Find where the given text appears and provide that cell's center as (X, Y) coordinate. 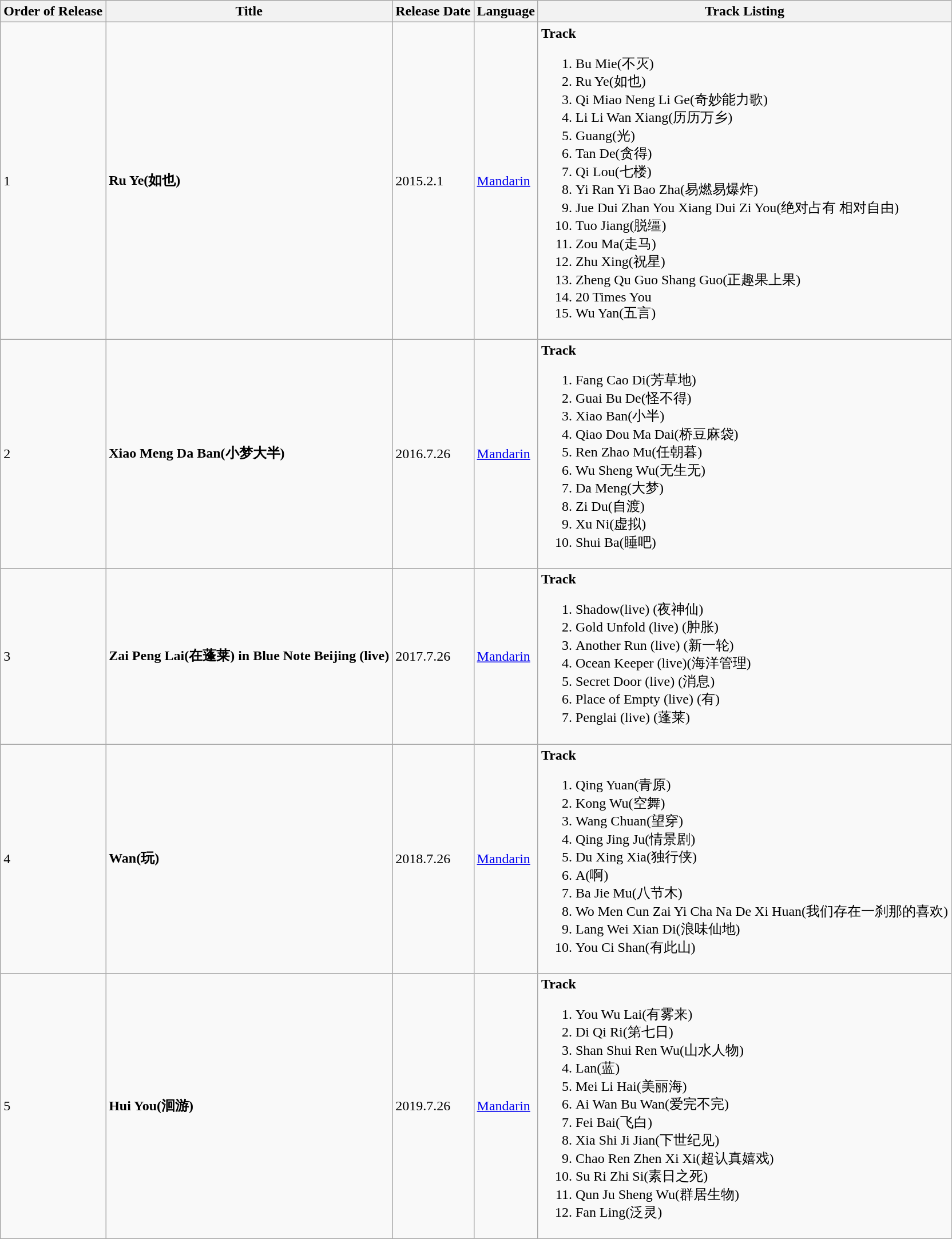
Order of Release (53, 11)
2017.7.26 (433, 657)
3 (53, 657)
Ru Ye(如也) (249, 181)
2016.7.26 (433, 454)
Track Listing (744, 11)
5 (53, 1106)
Hui You(洄游) (249, 1106)
Wan(玩) (249, 858)
1 (53, 181)
Title (249, 11)
2 (53, 454)
Language (506, 11)
2018.7.26 (433, 858)
Release Date (433, 11)
TrackFang Cao Di(芳草地)Guai Bu De(怪不得)Xiao Ban(小半)Qiao Dou Ma Dai(桥豆麻袋)Ren Zhao Mu(任朝暮)Wu Sheng Wu(无生无)Da Meng(大梦)Zi Du(自渡)Xu Ni(虚拟)Shui Ba(睡吧) (744, 454)
2015.2.1 (433, 181)
Xiao Meng Da Ban(小梦大半) (249, 454)
Zai Peng Lai(在蓬莱) in Blue Note Beijing (live) (249, 657)
4 (53, 858)
2019.7.26 (433, 1106)
